Extract the (x, y) coordinate from the center of the cell holding the provided text.  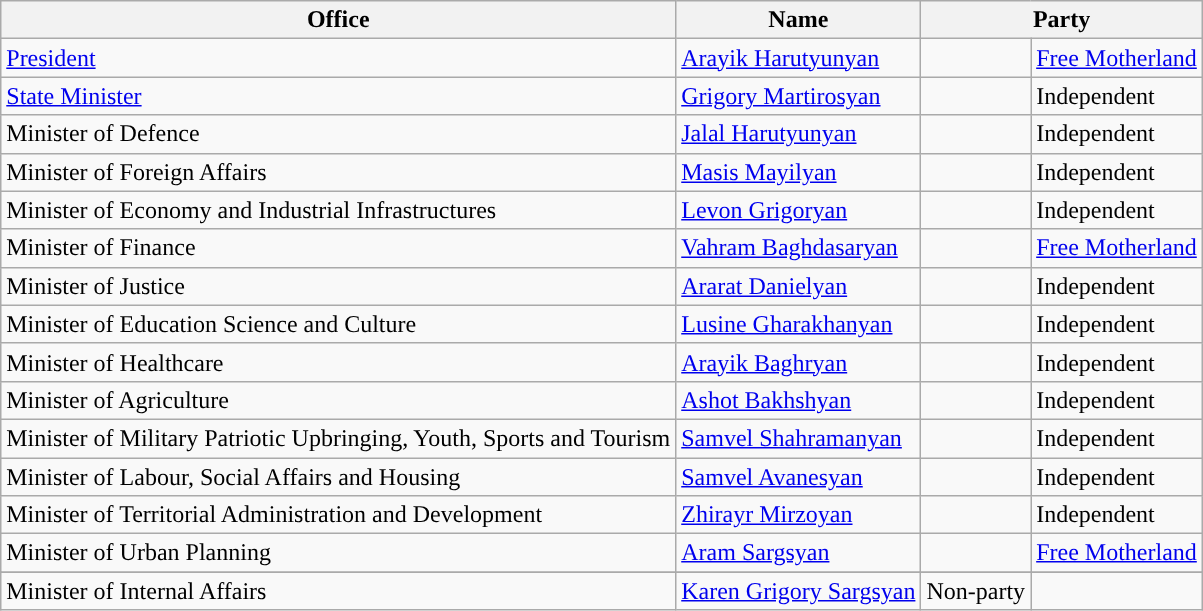
Name (798, 20)
Arayik Harutyunyan (798, 58)
Levon Grigoryan (798, 210)
Office (338, 20)
Vahram Baghdasaryan (798, 248)
State Minister (338, 96)
Minister of Finance (338, 248)
Arayik Baghryan (798, 362)
Grigory Martirosyan (798, 96)
Minister of Economy and Industrial Infrastructures (338, 210)
Aram Sargsyan (798, 553)
Minister of Justice (338, 286)
Minister of Labour, Social Affairs and Housing (338, 477)
Ararat Danielyan (798, 286)
Minister of Urban Planning (338, 553)
President (338, 58)
Masis Mayilyan (798, 172)
Minister of Defence (338, 134)
Samvel Shahramanyan (798, 438)
Minister of Education Science and Culture (338, 324)
Non-party (976, 591)
Minister of Agriculture (338, 400)
Karen Grigory Sargsyan (798, 591)
Minister of Foreign Affairs (338, 172)
Minister of Internal Affairs (338, 591)
Samvel Avanesyan (798, 477)
Party (1062, 20)
Minister of Territorial Administration and Development (338, 515)
Minister of Healthcare (338, 362)
Jalal Harutyunyan (798, 134)
Ashot Bakhshyan (798, 400)
Lusine Gharakhanyan (798, 324)
Minister of Military Patriotic Upbringing, Youth, Sports and Tourism (338, 438)
Zhirayr Mirzoyan (798, 515)
